Find where the given text appears and provide that cell's center as [X, Y] coordinate. 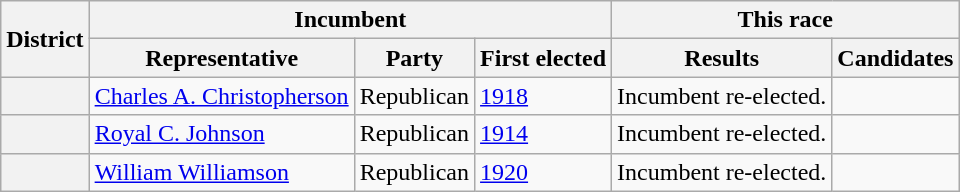
District [45, 39]
First elected [544, 58]
This race [786, 20]
Charles A. Christopherson [222, 96]
Candidates [896, 58]
Incumbent [350, 20]
1920 [544, 172]
Results [722, 58]
Royal C. Johnson [222, 134]
Party [414, 58]
William Williamson [222, 172]
1914 [544, 134]
1918 [544, 96]
Representative [222, 58]
